Return [x, y] of the center of cell containing provided text 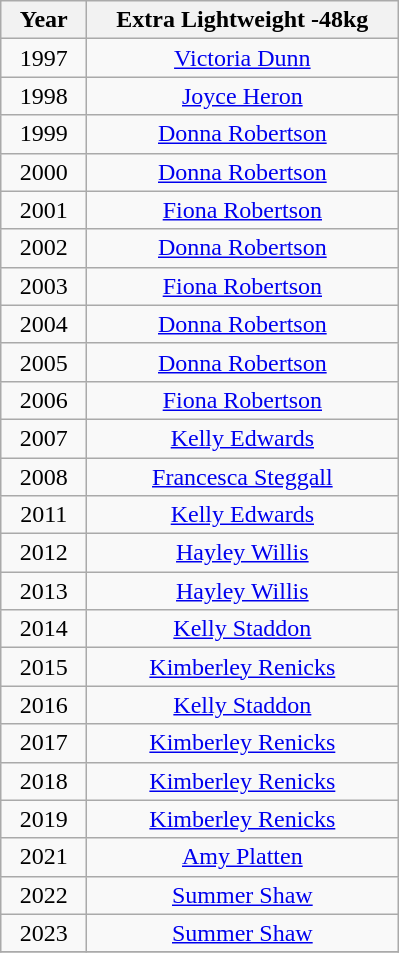
1998 [44, 96]
2018 [44, 781]
2016 [44, 705]
2008 [44, 477]
2006 [44, 400]
1999 [44, 134]
2011 [44, 515]
2003 [44, 286]
2004 [44, 324]
2019 [44, 819]
Amy Platten [242, 857]
Victoria Dunn [242, 58]
2001 [44, 210]
Francesca Steggall [242, 477]
2012 [44, 553]
Joyce Heron [242, 96]
2014 [44, 629]
2013 [44, 591]
2022 [44, 895]
2021 [44, 857]
2017 [44, 743]
Year [44, 20]
2023 [44, 933]
Extra Lightweight -48kg [242, 20]
2002 [44, 248]
2015 [44, 667]
2005 [44, 362]
2007 [44, 438]
1997 [44, 58]
2000 [44, 172]
